Scan for the cell matching the given text and deliver its (X, Y) coordinate at center. 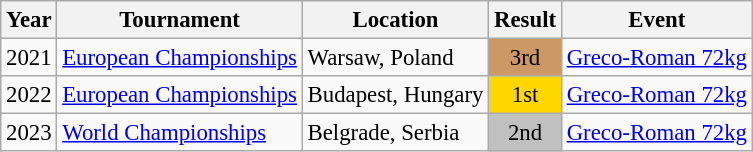
3rd (526, 58)
Budapest, Hungary (395, 95)
Year (29, 20)
2022 (29, 95)
Location (395, 20)
2023 (29, 133)
1st (526, 95)
2nd (526, 133)
Event (656, 20)
2021 (29, 58)
World Championships (180, 133)
Warsaw, Poland (395, 58)
Belgrade, Serbia (395, 133)
Result (526, 20)
Tournament (180, 20)
